For the text-containing cell, return its midpoint in (x, y) coordinate format. 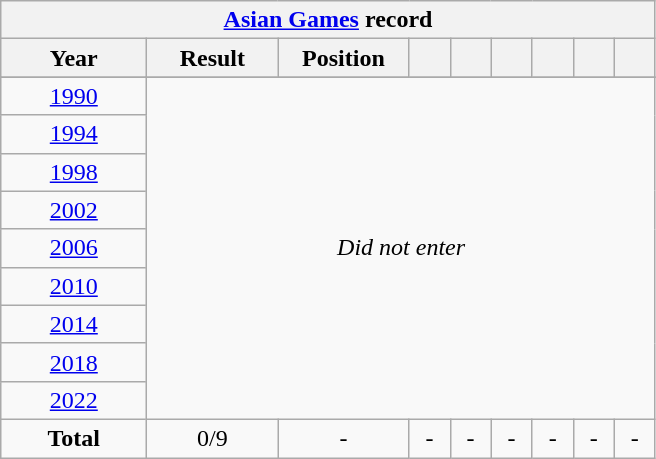
2018 (74, 362)
0/9 (212, 438)
Asian Games record (328, 20)
2014 (74, 324)
Position (344, 58)
2010 (74, 286)
Total (74, 438)
2006 (74, 248)
1990 (74, 96)
2022 (74, 400)
2002 (74, 210)
1998 (74, 172)
Result (212, 58)
Year (74, 58)
Did not enter (401, 248)
1994 (74, 134)
